Locate the cell with the specified text and output its [x, y] center coordinate. 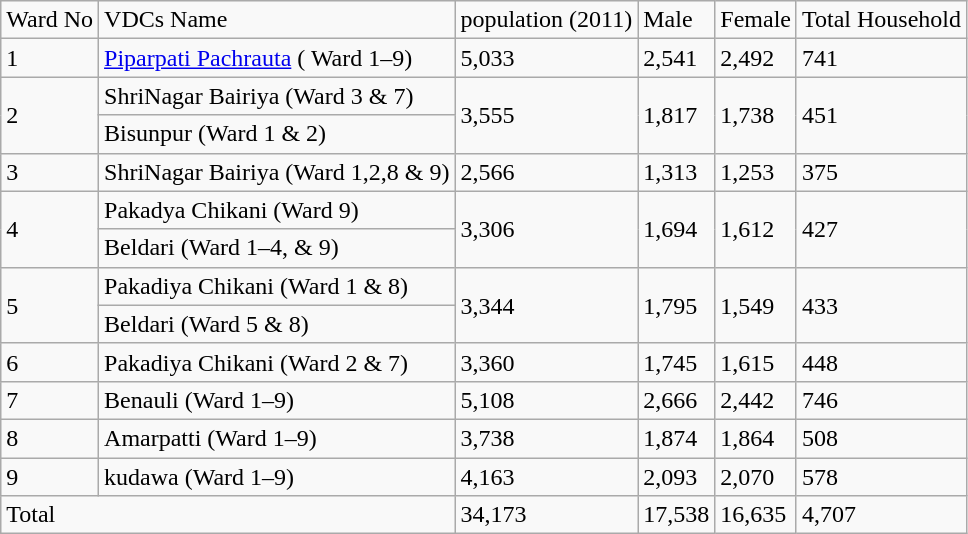
Female [756, 20]
2,093 [676, 477]
2,566 [546, 172]
1,694 [676, 229]
Beldari (Ward 1–4, & 9) [277, 248]
population (2011) [546, 20]
508 [881, 438]
Amarpatti (Ward 1–9) [277, 438]
433 [881, 305]
Piparpati Pachrauta ( Ward 1–9) [277, 58]
3,738 [546, 438]
ShriNagar Bairiya (Ward 3 & 7) [277, 96]
3,344 [546, 305]
578 [881, 477]
7 [50, 400]
1,549 [756, 305]
1,864 [756, 438]
1,745 [676, 362]
Benauli (Ward 1–9) [277, 400]
kudawa (Ward 1–9) [277, 477]
Bisunpur (Ward 1 & 2) [277, 134]
2,666 [676, 400]
Total Household [881, 20]
Beldari (Ward 5 & 8) [277, 324]
1,253 [756, 172]
Pakadiya Chikani (Ward 1 & 8) [277, 286]
375 [881, 172]
Male [676, 20]
ShriNagar Bairiya (Ward 1,2,8 & 9) [277, 172]
4 [50, 229]
3,360 [546, 362]
4,163 [546, 477]
Total [228, 515]
1,738 [756, 115]
1,817 [676, 115]
2,442 [756, 400]
741 [881, 58]
448 [881, 362]
2,070 [756, 477]
4,707 [881, 515]
2 [50, 115]
Pakadiya Chikani (Ward 2 & 7) [277, 362]
2,492 [756, 58]
1,615 [756, 362]
VDCs Name [277, 20]
5,108 [546, 400]
9 [50, 477]
Ward No [50, 20]
3,555 [546, 115]
5,033 [546, 58]
2,541 [676, 58]
17,538 [676, 515]
1,313 [676, 172]
3,306 [546, 229]
34,173 [546, 515]
5 [50, 305]
3 [50, 172]
427 [881, 229]
1,795 [676, 305]
1,612 [756, 229]
1 [50, 58]
746 [881, 400]
Pakadya Chikani (Ward 9) [277, 210]
8 [50, 438]
1,874 [676, 438]
16,635 [756, 515]
451 [881, 115]
6 [50, 362]
